Extract the (x, y) coordinate from the center of the cell holding the provided text.  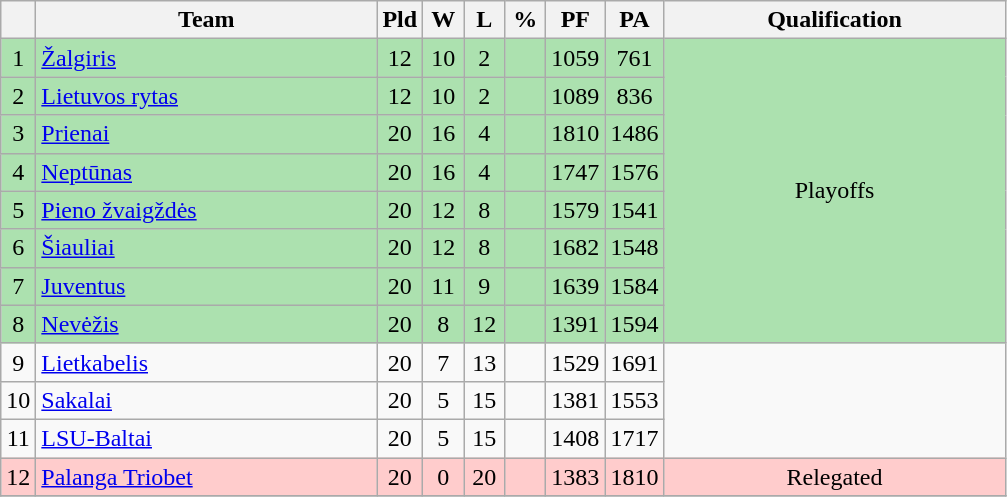
Palanga Triobet (206, 477)
Lietuvos rytas (206, 96)
Juventus (206, 286)
Team (206, 20)
13 (484, 362)
1059 (576, 58)
3 (18, 134)
836 (634, 96)
1381 (576, 400)
% (526, 20)
1682 (576, 248)
Nevėžis (206, 324)
1486 (634, 134)
6 (18, 248)
1691 (634, 362)
1 (18, 58)
1594 (634, 324)
1576 (634, 172)
1639 (576, 286)
1548 (634, 248)
Žalgiris (206, 58)
1529 (576, 362)
Prienai (206, 134)
Neptūnas (206, 172)
W (444, 20)
Šiauliai (206, 248)
1383 (576, 477)
1391 (576, 324)
LSU-Baltai (206, 438)
Relegated (834, 477)
1584 (634, 286)
Lietkabelis (206, 362)
Pld (400, 20)
1541 (634, 210)
761 (634, 58)
PF (576, 20)
1089 (576, 96)
L (484, 20)
PA (634, 20)
Sakalai (206, 400)
1717 (634, 438)
1579 (576, 210)
Pieno žvaigždės (206, 210)
1408 (576, 438)
Playoffs (834, 191)
1747 (576, 172)
Qualification (834, 20)
0 (444, 477)
1553 (634, 400)
